Determine the [x, y] coordinate at the center of the cell enclosing the given text.  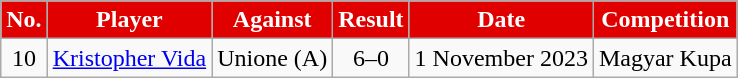
Kristopher Vida [129, 58]
10 [24, 58]
Against [272, 20]
1 November 2023 [501, 58]
6–0 [371, 58]
Result [371, 20]
Date [501, 20]
Player [129, 20]
Competition [665, 20]
No. [24, 20]
Unione (A) [272, 58]
Magyar Kupa [665, 58]
